Locate the cell with the specified text and output its [x, y] center coordinate. 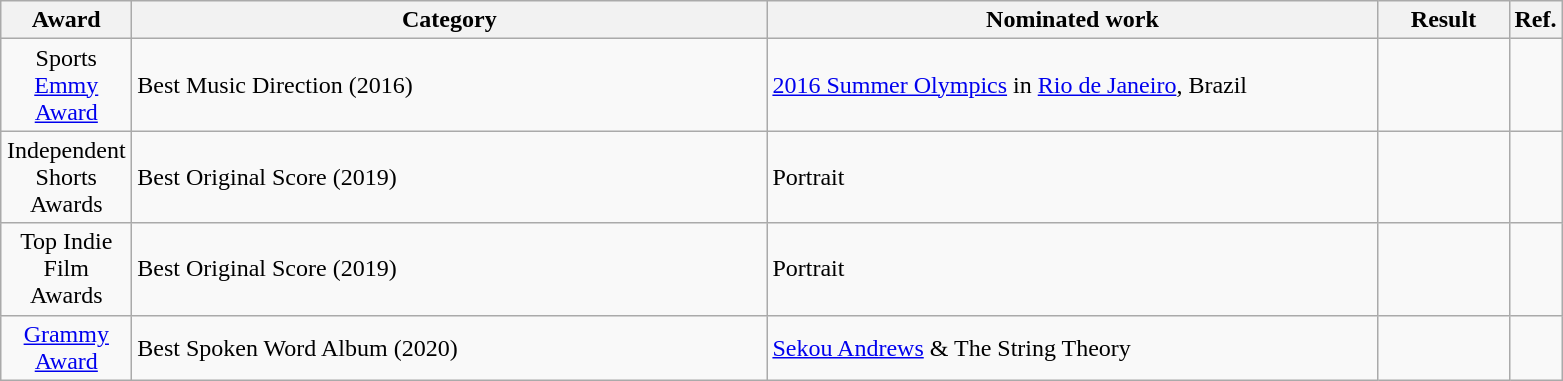
Sekou Andrews & The String Theory [1072, 348]
Best Music Direction (2016) [450, 85]
Independent Shorts Awards [66, 177]
Sports Emmy Award [66, 85]
2016 Summer Olympics in Rio de Janeiro, Brazil [1072, 85]
Category [450, 20]
Nominated work [1072, 20]
Result [1444, 20]
Ref. [1536, 20]
Award [66, 20]
Grammy Award [66, 348]
Best Spoken Word Album (2020) [450, 348]
Top Indie Film Awards [66, 269]
